Capture the cell that displays the provided text and extract its [x, y] central coordinate. 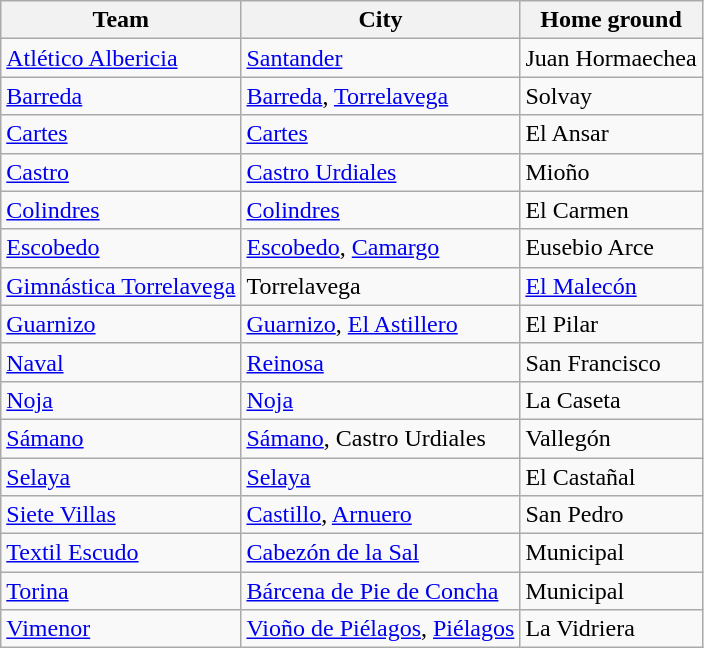
Juan Hormaechea [611, 58]
Team [121, 20]
San Pedro [611, 515]
Sámano [121, 438]
Torina [121, 591]
City [380, 20]
Naval [121, 362]
Escobedo, Camargo [380, 248]
El Castañal [611, 477]
La Caseta [611, 400]
Textil Escudo [121, 553]
Eusebio Arce [611, 248]
Home ground [611, 20]
Torrelavega [380, 286]
El Ansar [611, 134]
Guarnizo, El Astillero [380, 324]
Vioño de Piélagos, Piélagos [380, 629]
Bárcena de Pie de Concha [380, 591]
Reinosa [380, 362]
El Carmen [611, 210]
Barreda [121, 96]
Vallegón [611, 438]
Atlético Albericia [121, 58]
San Francisco [611, 362]
Sámano, Castro Urdiales [380, 438]
Cabezón de la Sal [380, 553]
Guarnizo [121, 324]
Siete Villas [121, 515]
Vimenor [121, 629]
Santander [380, 58]
Castro [121, 172]
Escobedo [121, 248]
La Vidriera [611, 629]
Solvay [611, 96]
El Malecón [611, 286]
Castro Urdiales [380, 172]
El Pilar [611, 324]
Mioño [611, 172]
Gimnástica Torrelavega [121, 286]
Barreda, Torrelavega [380, 96]
Castillo, Arnuero [380, 515]
